Locate the cell with the specified text and output its [x, y] center coordinate. 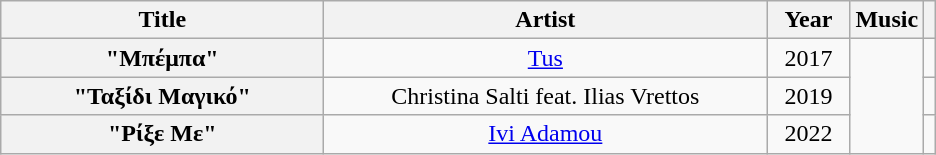
Music [887, 20]
Ivi Adamou [546, 134]
Christina Salti feat. Ilias Vrettos [546, 96]
2019 [808, 96]
Tus [546, 58]
"Ρίξε Με" [162, 134]
Year [808, 20]
2022 [808, 134]
"Μπέμπα" [162, 58]
Title [162, 20]
"Ταξίδι Μαγικό" [162, 96]
2017 [808, 58]
Artist [546, 20]
